Return [X, Y] of the center of cell containing provided text 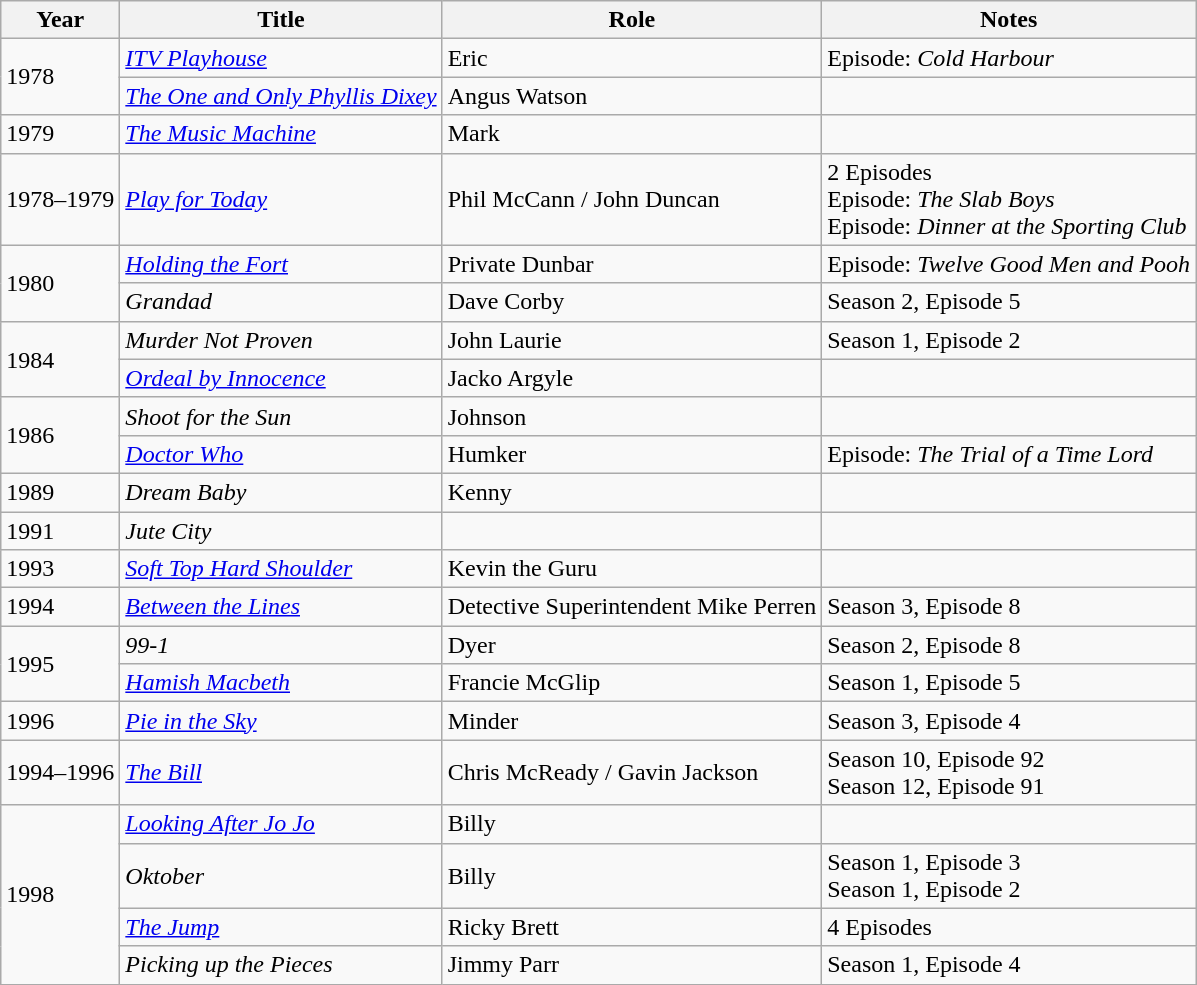
Title [281, 20]
ITV Playhouse [281, 58]
Minder [632, 721]
Notes [1009, 20]
Role [632, 20]
Ordeal by Innocence [281, 378]
Season 1, Episode 2 [1009, 340]
2 EpisodesEpisode: The Slab BoysEpisode: Dinner at the Sporting Club [1009, 199]
Season 10, Episode 92Season 12, Episode 91 [1009, 772]
Holding the Fort [281, 264]
Episode: The Trial of a Time Lord [1009, 454]
Humker [632, 454]
1993 [60, 569]
Angus Watson [632, 96]
Grandad [281, 302]
Pie in the Sky [281, 721]
1994–1996 [60, 772]
Mark [632, 134]
The Music Machine [281, 134]
Jimmy Parr [632, 965]
1995 [60, 664]
1994 [60, 607]
Between the Lines [281, 607]
Detective Superintendent Mike Perren [632, 607]
1980 [60, 283]
Dream Baby [281, 492]
Year [60, 20]
Season 3, Episode 4 [1009, 721]
The One and Only Phyllis Dixey [281, 96]
1989 [60, 492]
1979 [60, 134]
Dyer [632, 645]
1978–1979 [60, 199]
Johnson [632, 416]
Ricky Brett [632, 927]
Play for Today [281, 199]
Episode: Cold Harbour [1009, 58]
99-1 [281, 645]
Season 2, Episode 5 [1009, 302]
1984 [60, 359]
Murder Not Proven [281, 340]
Chris McReady / Gavin Jackson [632, 772]
Shoot for the Sun [281, 416]
The Bill [281, 772]
1998 [60, 894]
John Laurie [632, 340]
Jute City [281, 531]
Hamish Macbeth [281, 683]
Season 2, Episode 8 [1009, 645]
Phil McCann / John Duncan [632, 199]
Francie McGlip [632, 683]
The Jump [281, 927]
Season 1, Episode 3Season 1, Episode 2 [1009, 876]
Kenny [632, 492]
Season 1, Episode 4 [1009, 965]
1986 [60, 435]
Looking After Jo Jo [281, 824]
Jacko Argyle [632, 378]
Eric [632, 58]
1978 [60, 77]
Oktober [281, 876]
Episode: Twelve Good Men and Pooh [1009, 264]
Dave Corby [632, 302]
1991 [60, 531]
Season 1, Episode 5 [1009, 683]
Picking up the Pieces [281, 965]
Season 3, Episode 8 [1009, 607]
Soft Top Hard Shoulder [281, 569]
1996 [60, 721]
Private Dunbar [632, 264]
Doctor Who [281, 454]
4 Episodes [1009, 927]
Kevin the Guru [632, 569]
